Output the [X, Y] coordinate of the center of the cell containing the given text.  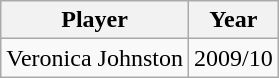
Year [233, 20]
Veronica Johnston [95, 58]
2009/10 [233, 58]
Player [95, 20]
